Find where the given text appears and provide that cell's center as (x, y) coordinate. 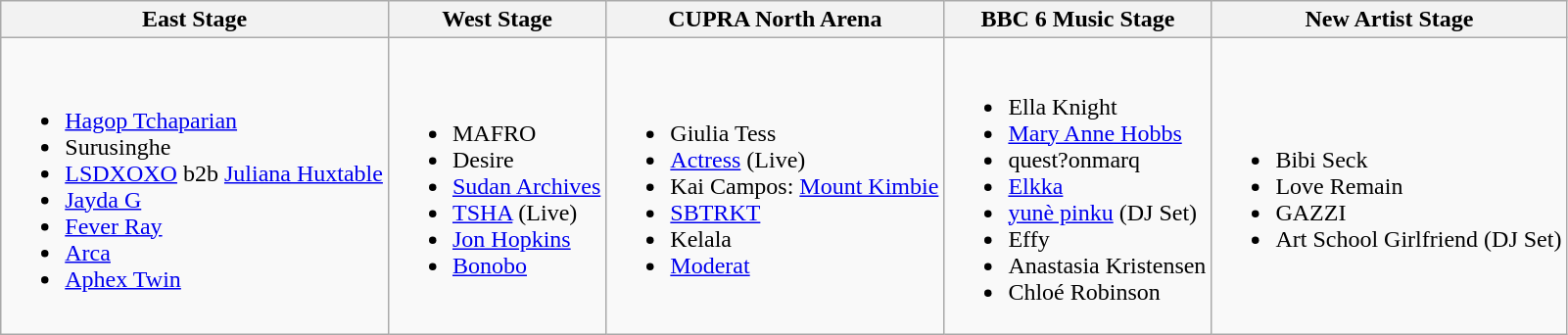
Bibi SeckLove RemainGAZZIArt School Girlfriend (DJ Set) (1389, 186)
Ella KnightMary Anne Hobbsquest?onmarqElkkayunè pinku (DJ Set)EffyAnastasia KristensenChloé Robinson (1077, 186)
CUPRA North Arena (776, 20)
MAFRODesireSudan ArchivesTSHA (Live)Jon HopkinsBonobo (497, 186)
BBC 6 Music Stage (1077, 20)
Hagop TchaparianSurusingheLSDXOXO b2b Juliana HuxtableJayda GFever RayArcaAphex Twin (195, 186)
West Stage (497, 20)
New Artist Stage (1389, 20)
Giulia TessActress (Live)Kai Campos: Mount KimbieSBTRKTKelalaModerat (776, 186)
East Stage (195, 20)
